Detect which cell encompasses the target text, then output its [x, y] center coordinate. 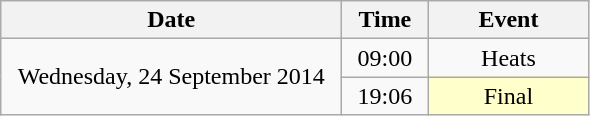
19:06 [385, 96]
Heats [508, 58]
Date [172, 20]
Final [508, 96]
Event [508, 20]
Wednesday, 24 September 2014 [172, 77]
Time [385, 20]
09:00 [385, 58]
